Scan for the cell matching the given text and deliver its [x, y] coordinate at center. 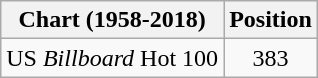
383 [271, 58]
Position [271, 20]
US Billboard Hot 100 [112, 58]
Chart (1958-2018) [112, 20]
